Locate the cell with the specified text and output its (x, y) center coordinate. 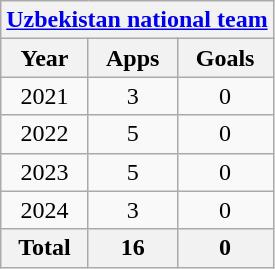
2021 (45, 96)
Total (45, 248)
2024 (45, 210)
2022 (45, 134)
Year (45, 58)
Goals (225, 58)
Apps (132, 58)
Uzbekistan national team (137, 20)
2023 (45, 172)
16 (132, 248)
